Provide the [x, y] coordinate of the cell's center where the given text is located.  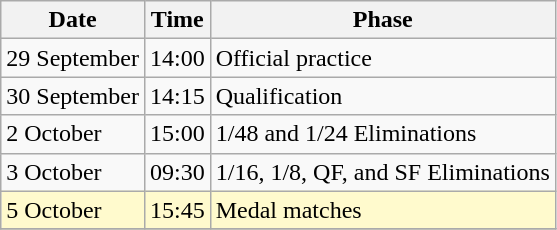
2 October [73, 134]
Phase [382, 20]
29 September [73, 58]
1/48 and 1/24 Eliminations [382, 134]
14:15 [177, 96]
09:30 [177, 172]
Qualification [382, 96]
30 September [73, 96]
Official practice [382, 58]
Time [177, 20]
15:00 [177, 134]
Medal matches [382, 210]
1/16, 1/8, QF, and SF Eliminations [382, 172]
15:45 [177, 210]
5 October [73, 210]
3 October [73, 172]
14:00 [177, 58]
Date [73, 20]
